Identify which cell holds the provided text, then report its (x, y) central coordinate. 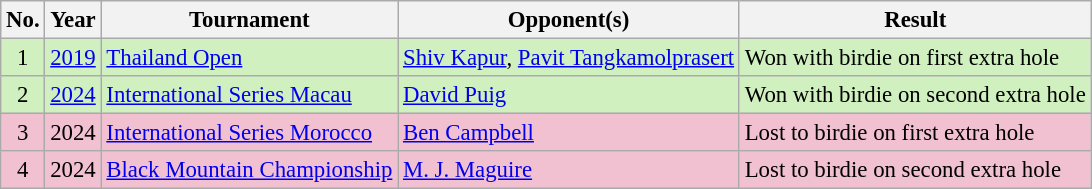
David Puig (569, 95)
International Series Morocco (250, 133)
Won with birdie on first extra hole (915, 58)
Lost to birdie on first extra hole (915, 133)
4 (23, 170)
Won with birdie on second extra hole (915, 95)
Tournament (250, 20)
M. J. Maguire (569, 170)
Year (73, 20)
1 (23, 58)
No. (23, 20)
International Series Macau (250, 95)
Result (915, 20)
Thailand Open (250, 58)
Ben Campbell (569, 133)
2 (23, 95)
2019 (73, 58)
Shiv Kapur, Pavit Tangkamolprasert (569, 58)
Opponent(s) (569, 20)
Black Mountain Championship (250, 170)
Lost to birdie on second extra hole (915, 170)
3 (23, 133)
